Return the [x, y] coordinate for the center point of the cell that contains the specified text.  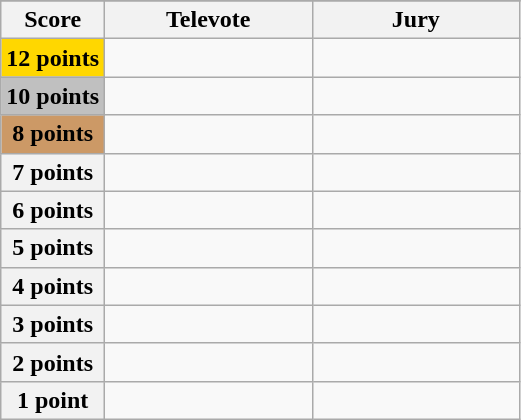
8 points [53, 134]
2 points [53, 362]
4 points [53, 286]
12 points [53, 58]
5 points [53, 248]
10 points [53, 96]
7 points [53, 172]
3 points [53, 324]
1 point [53, 400]
6 points [53, 210]
Jury [416, 20]
Score [53, 20]
Televote [209, 20]
